Locate the cell with the specified text and output its (x, y) center coordinate. 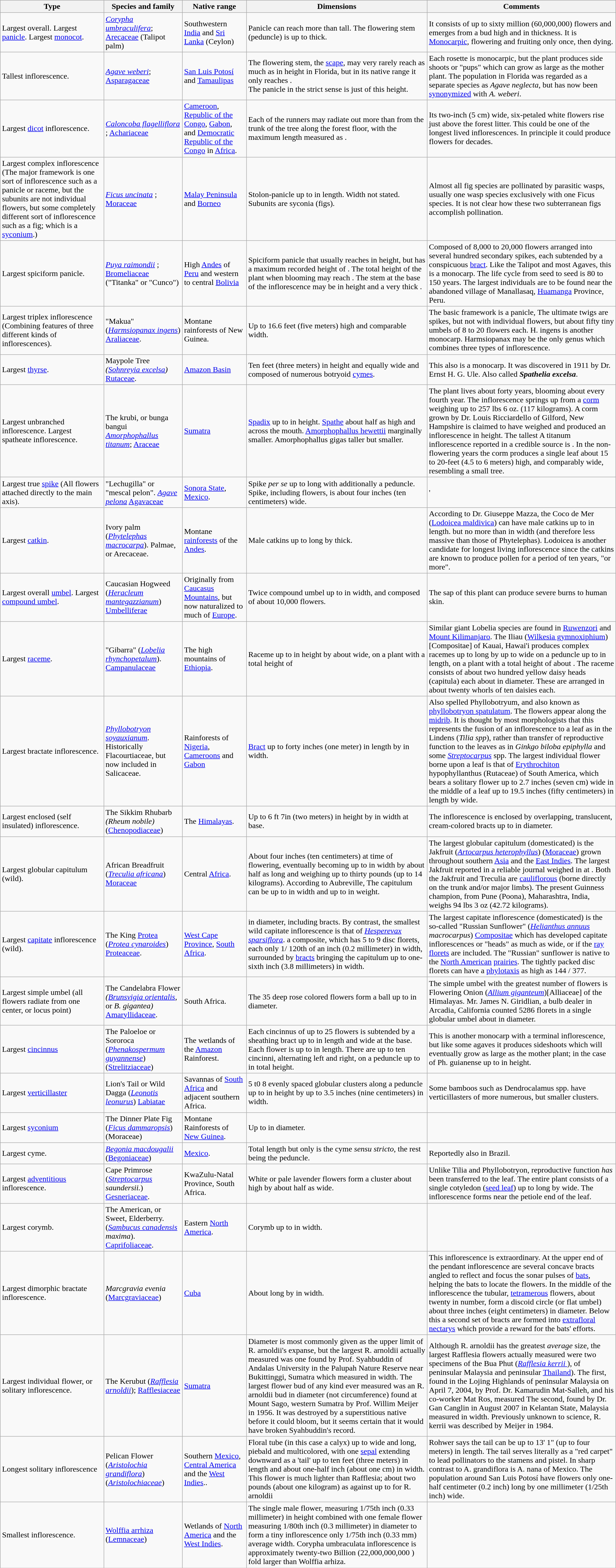
White or pale lavender flowers form a cluster about high by about half as wide. (337, 1184)
Twice compound umbel up to in width, and composed of about 10,000 flowers. (337, 597)
San Luis Potosí and Tamaulipas (215, 76)
Native range (215, 7)
Bract up to forty inches (one meter) in length by in width. (337, 751)
Ficus uncinata ; Moraceae (143, 199)
Largest verticillaster (52, 1093)
The inflorescence is enclosed by overlapping, translucent, cream-colored bracts up to in diameter. (521, 822)
Malay Peninsula and Borneo (215, 199)
South Africa. (215, 1001)
Cameroon, Republic of the Congo, Gabon, and Democratic Republic of the Congo in Africa. (215, 128)
Eastern North America. (215, 1227)
' (521, 492)
Corypha umbraculifera; Arecaceae (Talipot palm) (143, 32)
Sonora State, Mexico. (215, 492)
The high mountains of Ethiopia. (215, 659)
Largest raceme. (52, 659)
Largest dimorphic bractate inflorescence. (52, 1293)
Panicle can reach more than tall. The flowering stem (peduncle) is up to thick. (337, 32)
The krubi, or bunga bangui Amorphophallus titanum; Araceae (143, 431)
Largest enclosed (self insulated) inflorescence. (52, 822)
Pelican Flower (Aristolochia grandiflora) (Aristolochiaceae) (143, 1469)
West Cape Province, South Africa. (215, 944)
Rainforests of Nigeria, Cameroons and Gabon (215, 751)
"Makua" (Harmsiopanax ingens) Araliaceae. (143, 330)
The 35 deep rose colored flowers form a ball up to in diameter. (337, 1001)
Amazon Basin (215, 369)
Lion's Tail or Wild Dagga (Leonotis leonurus) Labiatae (143, 1093)
Agave weberi; Asparagaceae (143, 76)
Montane rainforests of New Guinea. (215, 330)
Up to 16.6 feet (five meters) high and comparable width. (337, 330)
Largest cyme. (52, 1153)
Largest spiciform panicle. (52, 273)
Largest capitate inflorescence (wild). (52, 944)
Raceme up to in height by about wide, on a plant with a total height of (337, 659)
Largest triplex inflorescence (Combining features of three different kinds of inflorescences). (52, 330)
Begonia macdougalii (Begoniaceae) (143, 1153)
Wolffia arrhiza (Lemnaceae) (143, 1535)
Largest globular capitulum (wild). (52, 874)
High Andes of Peru and western to central Bolivia (215, 273)
Largest overall. Largest panicle. Largest monocot. (52, 32)
Largest syconium (52, 1127)
The Candelabra Flower (Brunsvigia orientalis, or B. gigantea) Amaryllidaceae. (143, 1001)
Largest corymb. (52, 1227)
Largest thyrse. (52, 369)
The American, or Sweet, Elderberry. (Sambucus canadensis maxima). Caprifoliaceae. (143, 1227)
Maypole Tree (Sohnreyia excelsa) Rutaceae. (143, 369)
Puya raimondii ; Bromeliaceae ("Titanka" or "Cunco") (143, 273)
Southwestern India and Sri Lanka (Ceylon) (215, 32)
Total length but only is the cyme sensu stricto, the rest being the peduncle. (337, 1153)
Phyllobotryon soyauxianum. Historically Flacourtiaceae, but now included in Salicaceae. (143, 751)
Longest solitary inflorescence (52, 1469)
Montane rainforests of the Andes. (215, 540)
Largest unbranched inflorescence. Largest spatheate inflorescence. (52, 431)
Largest individual flower, or solitary inflorescence. (52, 1385)
Largest simple umbel (all flowers radiate from one center, or locus point) (52, 1001)
Caucasian Hogweed (Heracleum mantegazzianum) Umbelliferae (143, 597)
The King Protea (Protea cynaroides) Proteaceae. (143, 944)
Type (52, 7)
Cape Primrose (Streptocarpus saundersii.) Gesneriaceae. (143, 1184)
This also is a monocarp. It was discovered in 1911 by Dr. Ernst H. G. Ule. Also called Spathelia excelsa. (521, 369)
Reportedly also in Brazil. (521, 1153)
Central Africa. (215, 874)
The sap of this plant can produce severe burns to human skin. (521, 597)
The Paloeloe or Sororoca (Phenakospermum guyannense) (Strelitziaceae) (143, 1049)
Largest adventitious inflorescence. (52, 1184)
Originally from Caucasus Mountains, but now naturalized to much of Europe. (215, 597)
Up to in diameter. (337, 1127)
African Breadfruit (Treculia africana) Moraceae (143, 874)
Caloncoba flagelliflora ; Achariaceae (143, 128)
Tallest inflorescence. (52, 76)
Montane Rainforests of New Guinea. (215, 1127)
Spike per se up to long with additionally a peduncle. Spike, including flowers, is about four inches (ten centimeters) wide. (337, 492)
Male catkins up to long by thick. (337, 540)
Largest cincinnus (52, 1049)
Smallest inflorescence. (52, 1535)
The wetlands of the Amazon Rainforest. (215, 1049)
Comments (521, 7)
Mexico. (215, 1153)
Largest catkin. (52, 540)
The Himalayas. (215, 822)
Wetlands of North America and the West Indies. (215, 1535)
Each of the runners may radiate out more than from the trunk of the tree along the forest floor, with the maximum length measured as . (337, 128)
Largest dicot inflorescence. (52, 128)
The Dinner Plate Fig (Ficus dammaropsis) (Moraceae) (143, 1127)
Largest overall umbel. Largest compound umbel. (52, 597)
About long by in width. (337, 1293)
Some bamboos such as Dendrocalamus spp. have verticillasters of more numerous, but smaller clusters. (521, 1093)
Corymb up to in width. (337, 1227)
Marcgravia evenia (Marcgraviaceae) (143, 1293)
The Sikkim Rhubarb (Rheum nobile) (Chenopodiaceae) (143, 822)
5 t0 8 evenly spaced globular clusters along a peduncle up to in height by up to 3.5 inches (nine centimeters) in width. (337, 1093)
Savannas of South Africa and adjacent southern Africa. (215, 1093)
Largest true spike (All flowers attached directly to the main axis). (52, 492)
Cuba (215, 1293)
Southern Mexico, Central America and the West Indies.. (215, 1469)
The Kerubut (Rafflesia arnoldii); Rafflesiaceae (143, 1385)
Ten feet (three meters) in height and equally wide and composed of numerous botryoid cymes. (337, 369)
Stolon-panicle up to in length. Width not stated. Subunits are syconia (figs). (337, 199)
Largest bractate inflorescence. (52, 751)
Dimensions (337, 7)
Species and family (143, 7)
Up to 6 ft 7in (two meters) in height by in width at base. (337, 822)
Ivory palm (Phytelephas macrocarpa). Palmae, or Arecaceae. (143, 540)
"Gibarra" (Lobelia rhynchopetalum). Campanulaceae (143, 659)
"Lechugilla" or "mescal pelon". Agave pelona Agavaceae (143, 492)
KwaZulu-Natal Province, South Africa. (215, 1184)
